For the text-containing cell, return its midpoint in [x, y] coordinate format. 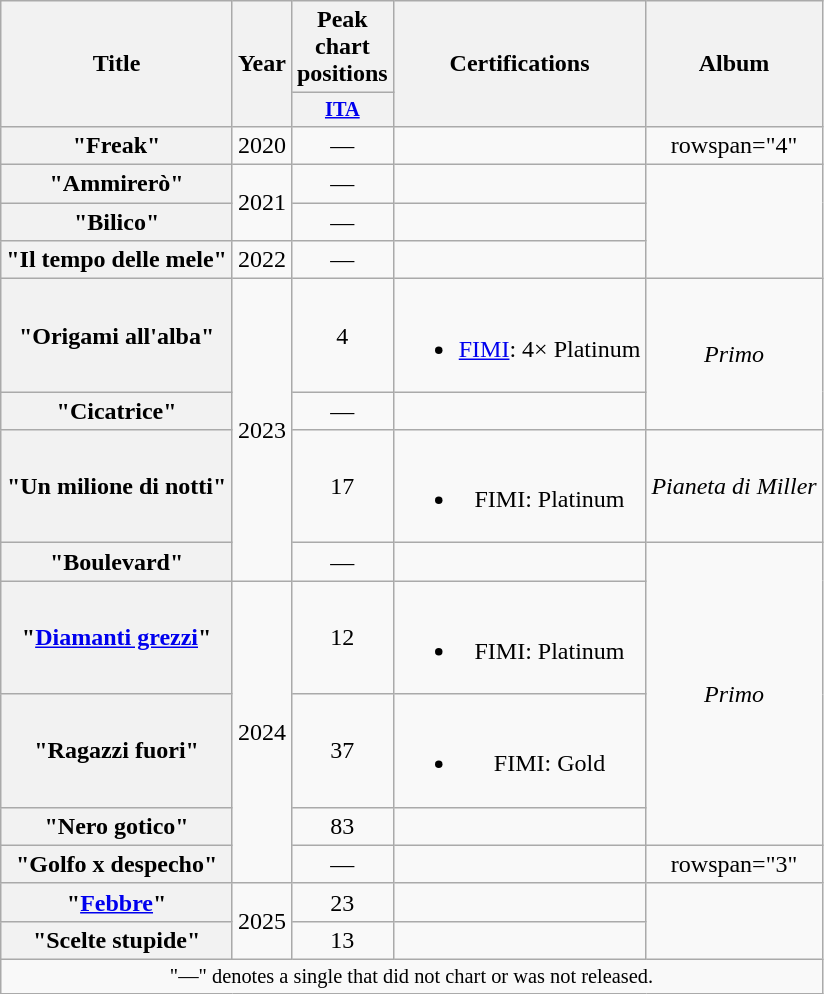
"Nero gotico" [117, 826]
Year [262, 64]
"Il tempo delle mele" [117, 260]
17 [342, 486]
rowspan="3" [734, 864]
Title [117, 64]
Album [734, 64]
"Boulevard" [117, 562]
ITA [342, 110]
"Freak" [117, 145]
37 [342, 750]
"Origami all'alba" [117, 336]
2022 [262, 260]
83 [342, 826]
FIMI: 4× Platinum [520, 336]
2024 [262, 732]
"Scelte stupide" [117, 940]
"Diamanti grezzi" [117, 638]
23 [342, 902]
"Bilico" [117, 222]
4 [342, 336]
Certifications [520, 64]
"Cicatrice" [117, 411]
2020 [262, 145]
"Ragazzi fuori" [117, 750]
rowspan="4" [734, 145]
12 [342, 638]
Pianeta di Miller [734, 486]
"Golfo x despecho" [117, 864]
2023 [262, 430]
"—" denotes a single that did not chart or was not released. [412, 976]
13 [342, 940]
"Febbre" [117, 902]
"Un milione di notti" [117, 486]
FIMI: Gold [520, 750]
Peak chart positions [342, 47]
"Ammirerò" [117, 184]
2025 [262, 921]
2021 [262, 203]
